Provide the [X, Y] coordinate of the cell's center where the given text is located.  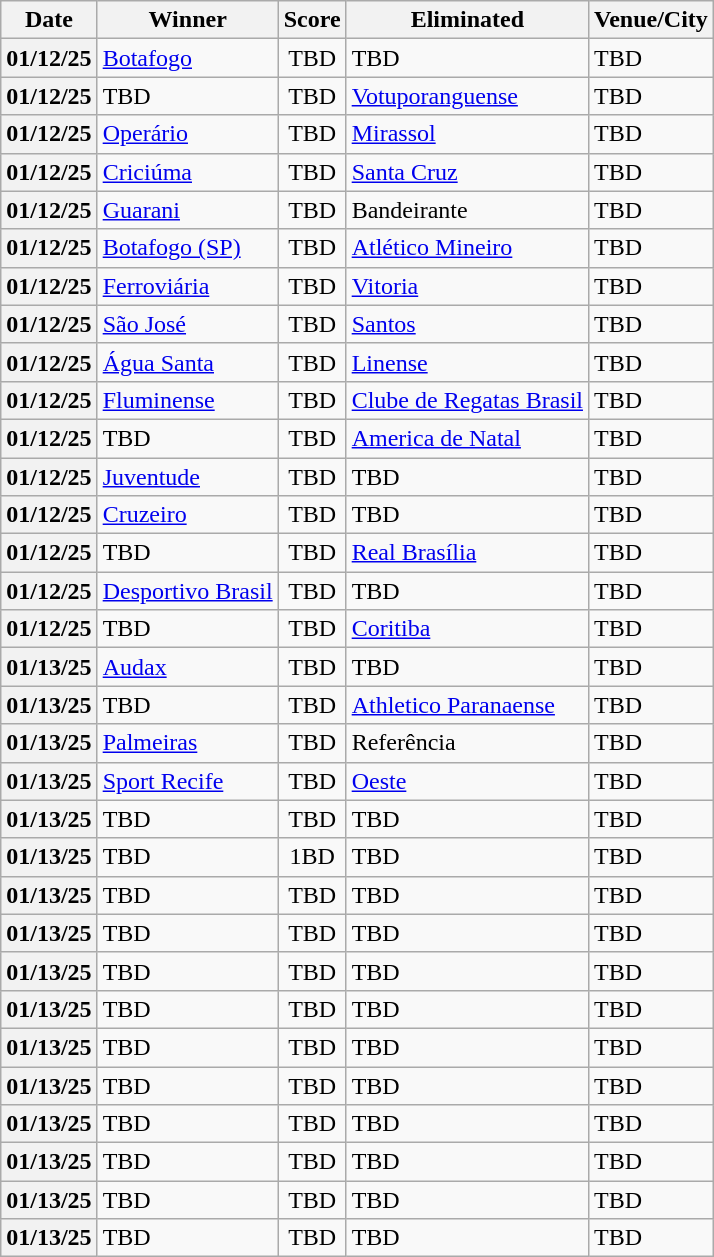
Date [49, 20]
Criciúma [188, 172]
Botafogo (SP) [188, 248]
Coritiba [467, 629]
Venue/City [650, 20]
Mirassol [467, 134]
Água Santa [188, 362]
Juventude [188, 477]
Clube de Regatas Brasil [467, 400]
Operário [188, 134]
Referência [467, 743]
Santos [467, 324]
Desportivo Brasil [188, 591]
Linense [467, 362]
1BD [312, 857]
Ferroviária [188, 286]
Guarani [188, 210]
Real Brasília [467, 553]
Oeste [467, 781]
Cruzeiro [188, 515]
America de Natal [467, 438]
Athletico Paranaense [467, 705]
Santa Cruz [467, 172]
Atlético Mineiro [467, 248]
Audax [188, 667]
São José [188, 324]
Score [312, 20]
Vitoria [467, 286]
Palmeiras [188, 743]
Fluminense [188, 400]
Bandeirante [467, 210]
Sport Recife [188, 781]
Votuporanguense [467, 96]
Eliminated [467, 20]
Botafogo [188, 58]
Winner [188, 20]
